Identify which cell holds the provided text, then report its (x, y) central coordinate. 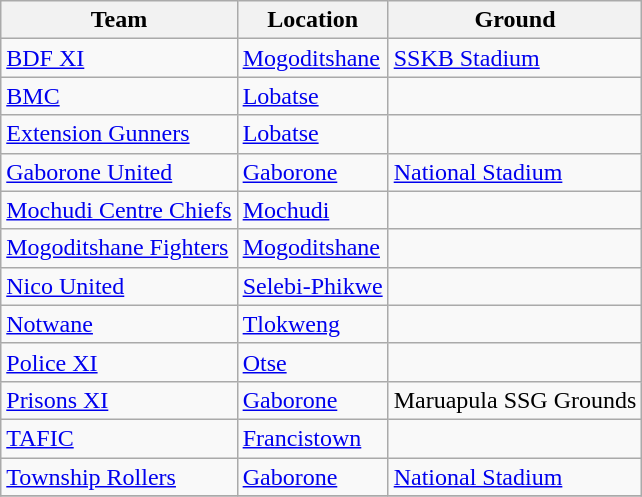
Otse (312, 362)
Selebi-Phikwe (312, 286)
TAFIC (119, 438)
BDF XI (119, 58)
Police XI (119, 362)
Prisons XI (119, 400)
Township Rollers (119, 477)
SSKB Stadium (515, 58)
Location (312, 20)
Nico United (119, 286)
Mogoditshane Fighters (119, 248)
Notwane (119, 324)
Ground (515, 20)
Maruapula SSG Grounds (515, 400)
Tlokweng (312, 324)
Extension Gunners (119, 134)
Francistown (312, 438)
BMC (119, 96)
Gaborone United (119, 172)
Team (119, 20)
Mochudi Centre Chiefs (119, 210)
Mochudi (312, 210)
